Detect which cell encompasses the target text, then output its [x, y] center coordinate. 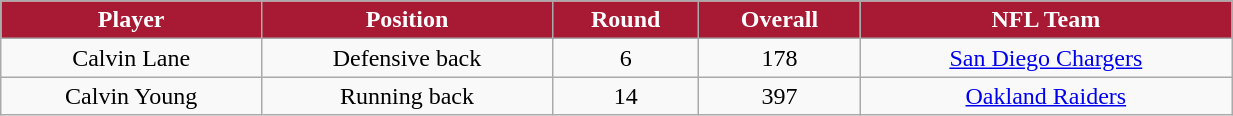
Defensive back [408, 58]
Oakland Raiders [1046, 96]
14 [626, 96]
Calvin Young [132, 96]
6 [626, 58]
Position [408, 20]
Running back [408, 96]
Player [132, 20]
397 [780, 96]
Round [626, 20]
San Diego Chargers [1046, 58]
NFL Team [1046, 20]
Calvin Lane [132, 58]
Overall [780, 20]
178 [780, 58]
